Return [X, Y] of the center of cell containing provided text 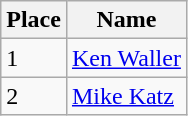
1 [34, 58]
Ken Waller [126, 58]
Name [126, 20]
Mike Katz [126, 96]
2 [34, 96]
Place [34, 20]
